Identify which cell holds the provided text, then report its (X, Y) central coordinate. 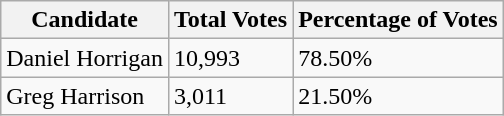
Candidate (85, 20)
Daniel Horrigan (85, 58)
21.50% (398, 96)
3,011 (230, 96)
Greg Harrison (85, 96)
10,993 (230, 58)
Total Votes (230, 20)
78.50% (398, 58)
Percentage of Votes (398, 20)
